Output the [x, y] coordinate of the center of the cell containing the given text.  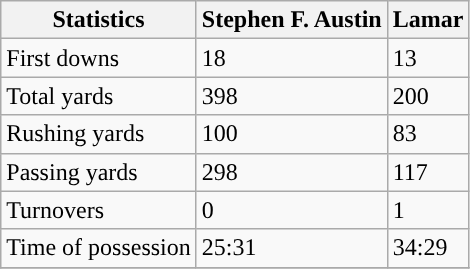
First downs [99, 58]
Statistics [99, 20]
18 [292, 58]
Stephen F. Austin [292, 20]
25:31 [292, 248]
200 [428, 96]
13 [428, 58]
Passing yards [99, 172]
298 [292, 172]
Total yards [99, 96]
34:29 [428, 248]
398 [292, 96]
83 [428, 134]
0 [292, 210]
Lamar [428, 20]
Rushing yards [99, 134]
117 [428, 172]
Turnovers [99, 210]
1 [428, 210]
Time of possession [99, 248]
100 [292, 134]
